Pinpoint the cell where the given text exists, returning its [X, Y] midpoint coordinate. 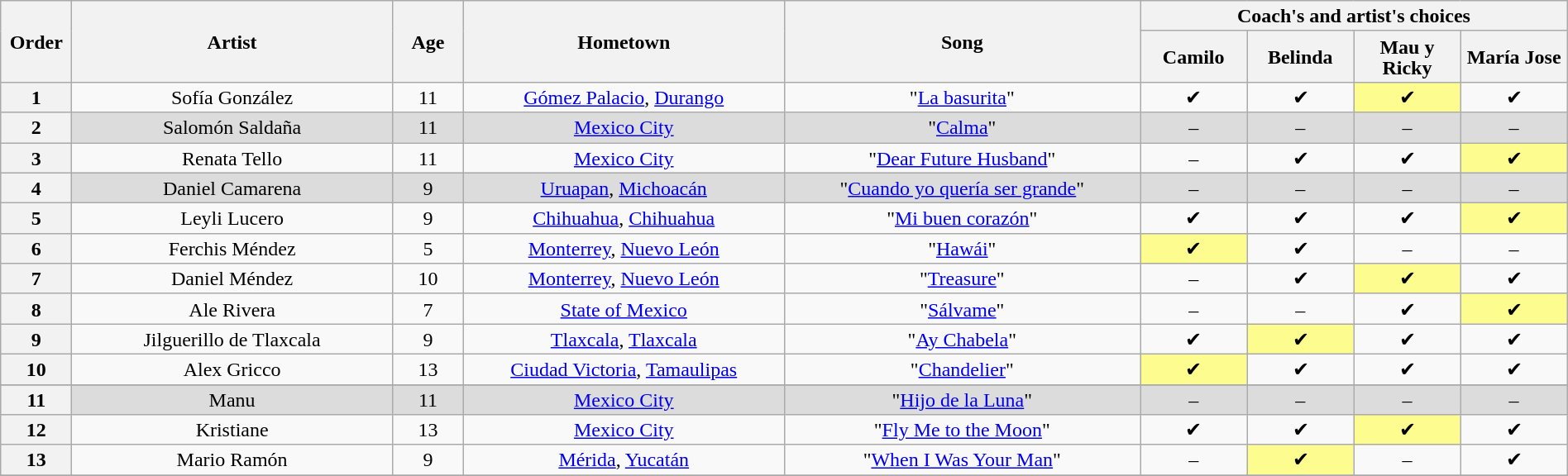
Daniel Méndez [232, 279]
4 [36, 188]
Sofía González [232, 98]
1 [36, 98]
"Cuando yo quería ser grande" [963, 188]
Jilguerillo de Tlaxcala [232, 339]
Artist [232, 41]
"Hawái" [963, 248]
"Dear Future Husband" [963, 157]
"Chandelier" [963, 369]
Song [963, 41]
Age [428, 41]
Mario Ramón [232, 459]
"La basurita" [963, 98]
Salomón Saldaña [232, 127]
Tlaxcala, Tlaxcala [624, 339]
Ale Rivera [232, 309]
Mérida, Yucatán [624, 459]
Mau y Ricky [1408, 56]
Renata Tello [232, 157]
"Calma" [963, 127]
Hometown [624, 41]
Kristiane [232, 430]
"Ay Chabela" [963, 339]
"Hijo de la Luna" [963, 400]
"Mi buen corazón" [963, 218]
"Fly Me to the Moon" [963, 430]
12 [36, 430]
"Sálvame" [963, 309]
"When I Was Your Man" [963, 459]
State of Mexico [624, 309]
Belinda [1300, 56]
6 [36, 248]
Daniel Camarena [232, 188]
Order [36, 41]
Leyli Lucero [232, 218]
Camilo [1194, 56]
8 [36, 309]
Coach's and artist's choices [1355, 17]
2 [36, 127]
Gómez Palacio, Durango [624, 98]
"Treasure" [963, 279]
Ciudad Victoria, Tamaulipas [624, 369]
3 [36, 157]
Ferchis Méndez [232, 248]
Chihuahua, Chihuahua [624, 218]
Manu [232, 400]
Alex Gricco [232, 369]
María Jose [1513, 56]
Uruapan, Michoacán [624, 188]
